Find where the given text appears and provide that cell's center as [X, Y] coordinate. 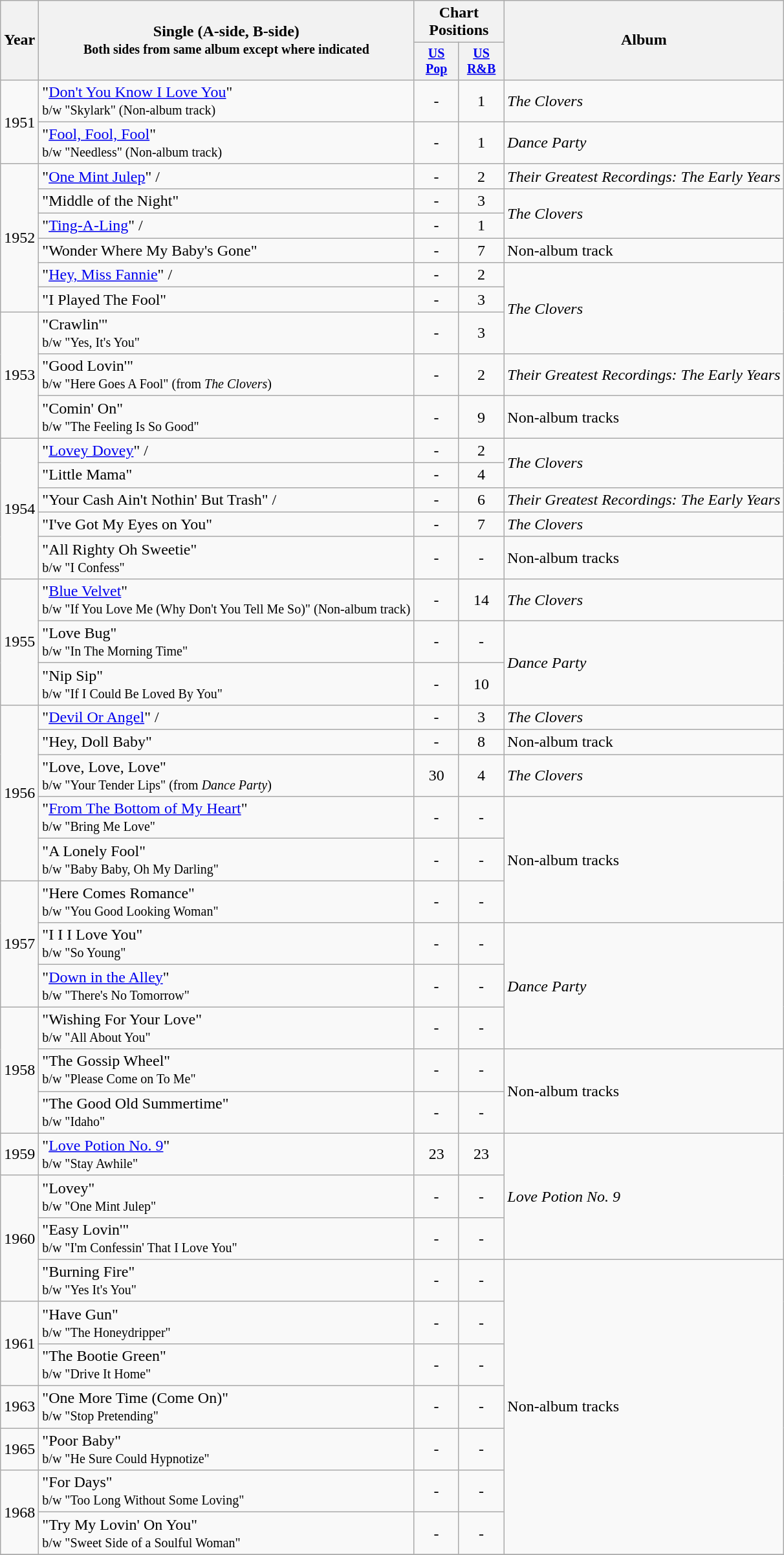
"Good Lovin'"b/w "Here Goes A Fool" (from The Clovers) [226, 375]
1951 [19, 122]
1956 [19, 792]
Chart Positions [459, 22]
"Your Cash Ain't Nothin' But Trash" / [226, 500]
"From The Bottom of My Heart"b/w "Bring Me Love" [226, 818]
"Lovey"b/w "One Mint Julep" [226, 1196]
"Blue Velvet"b/w "If You Love Me (Why Don't You Tell Me So)" (Non-album track) [226, 599]
USR&B [481, 61]
"The Good Old Summertime"b/w "Idaho" [226, 1112]
Year [19, 40]
1959 [19, 1154]
1954 [19, 509]
"Down in the Alley"b/w "There's No Tomorrow" [226, 986]
9 [481, 417]
"One Mint Julep" / [226, 176]
"Wishing For Your Love"b/w "All About You" [226, 1028]
1965 [19, 1450]
"Crawlin'"b/w "Yes, It's You" [226, 333]
"I Played The Fool" [226, 300]
"Little Mama" [226, 475]
1957 [19, 943]
"Love, Love, Love"b/w "Your Tender Lips" (from Dance Party) [226, 775]
"Ting-A-Ling" / [226, 226]
"One More Time (Come On)"b/w "Stop Pretending" [226, 1407]
"Poor Baby"b/w "He Sure Could Hypnotize" [226, 1450]
"Comin' On"b/w "The Feeling Is So Good" [226, 417]
"Hey, Miss Fannie" / [226, 275]
"I I I Love You"b/w "So Young" [226, 943]
"Love Potion No. 9"b/w "Stay Awhile" [226, 1154]
Single (A-side, B-side)Both sides from same album except where indicated [226, 40]
"Nip Sip"b/w "If I Could Be Loved By You" [226, 683]
1960 [19, 1239]
"Fool, Fool, Fool"b/w "Needless" (Non-album track) [226, 142]
"All Righty Oh Sweetie"b/w "I Confess" [226, 558]
US Pop [436, 61]
1955 [19, 642]
"I've Got My Eyes on You" [226, 524]
1952 [19, 237]
6 [481, 500]
"Devil Or Angel" / [226, 717]
1963 [19, 1407]
30 [436, 775]
"Have Gun"b/w "The Honeydripper" [226, 1323]
1958 [19, 1070]
8 [481, 742]
"Love Bug"b/w "In The Morning Time" [226, 642]
1953 [19, 375]
Love Potion No. 9 [644, 1196]
14 [481, 599]
"Hey, Doll Baby" [226, 742]
Album [644, 40]
"Burning Fire"b/w "Yes It's You" [226, 1280]
"Middle of the Night" [226, 201]
"The Bootie Green"b/w "Drive It Home" [226, 1364]
"Wonder Where My Baby's Gone" [226, 250]
10 [481, 683]
"Easy Lovin'"b/w "I'm Confessin' That I Love You" [226, 1239]
"For Days"b/w "Too Long Without Some Loving" [226, 1491]
"Try My Lovin' On You"b/w "Sweet Side of a Soulful Woman" [226, 1534]
"Here Comes Romance"b/w "You Good Looking Woman" [226, 902]
"A Lonely Fool"b/w "Baby Baby, Oh My Darling" [226, 859]
1961 [19, 1343]
1968 [19, 1512]
"Lovey Dovey" / [226, 450]
"The Gossip Wheel"b/w "Please Come on To Me" [226, 1070]
"Don't You Know I Love You"b/w "Skylark" (Non-album track) [226, 101]
